Output the (x, y) coordinate of the center of the cell containing the given text.  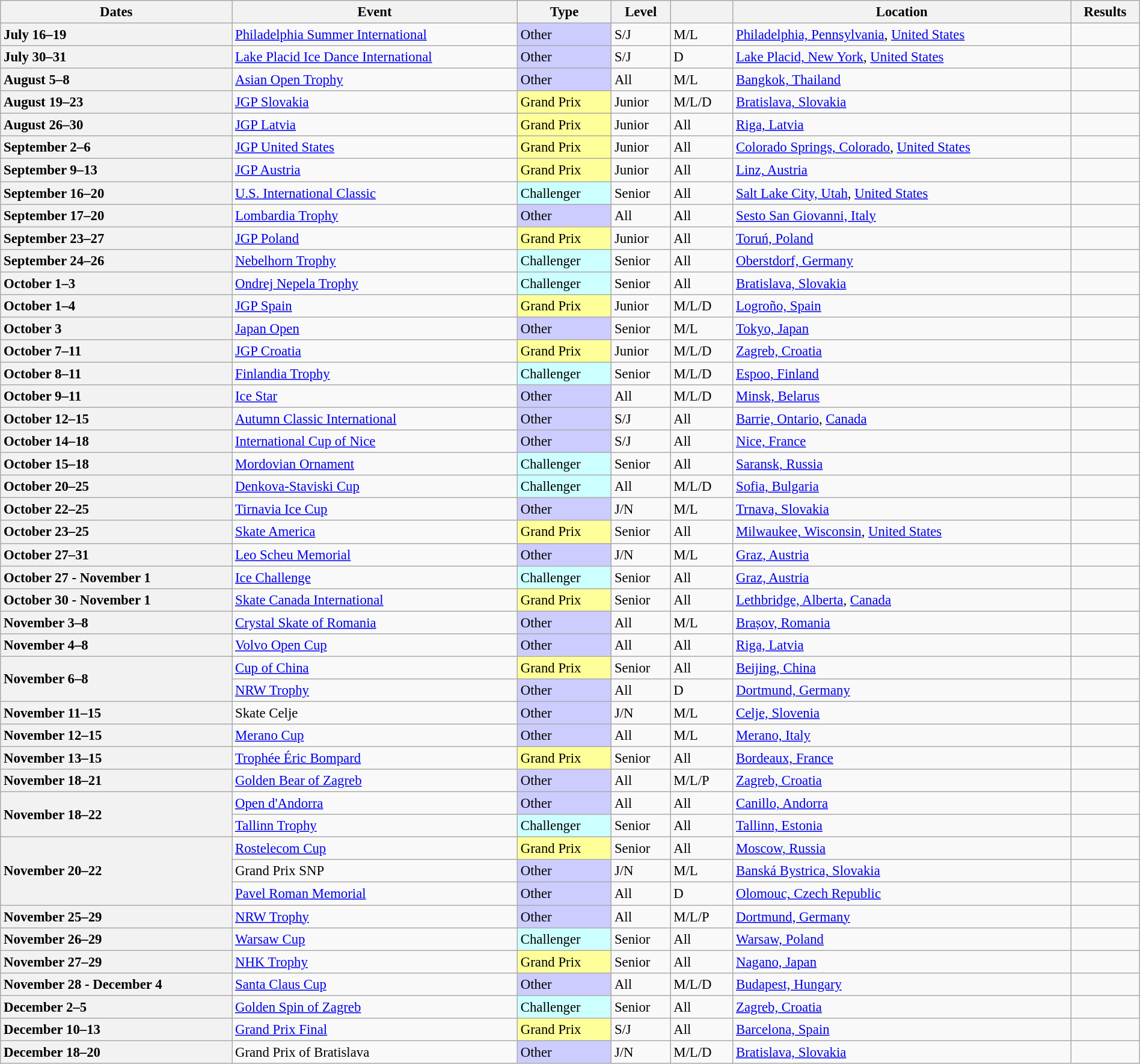
Ondrej Nepela Trophy (375, 283)
November 20–22 (117, 871)
October 9–11 (117, 396)
November 25–29 (117, 917)
Bangkok, Thailand (902, 80)
November 12–15 (117, 736)
Barrie, Ontario, Canada (902, 419)
October 1–3 (117, 283)
November 6–8 (117, 678)
Grand Prix SNP (375, 872)
November 27–29 (117, 962)
JGP Slovakia (375, 102)
U.S. International Classic (375, 193)
Golden Spin of Zagreb (375, 1007)
Sesto San Giovanni, Italy (902, 215)
Bordeaux, France (902, 758)
November 11–15 (117, 713)
Warsaw, Poland (902, 939)
Toruń, Poland (902, 238)
Moscow, Russia (902, 849)
Lake Placid, New York, United States (902, 57)
October 20–25 (117, 487)
JGP Croatia (375, 351)
November 13–15 (117, 758)
Japan Open (375, 328)
Leo Scheu Memorial (375, 555)
Volvo Open Cup (375, 645)
July 30–31 (117, 57)
Dates (117, 12)
Barcelona, Spain (902, 1030)
October 7–11 (117, 351)
Nebelhorn Trophy (375, 260)
October 30 - November 1 (117, 600)
Autumn Classic International (375, 419)
Merano, Italy (902, 736)
Trnava, Slovakia (902, 509)
Colorado Springs, Colorado, United States (902, 147)
Philadelphia, Pennsylvania, United States (902, 35)
JGP Austria (375, 170)
International Cup of Nice (375, 441)
Crystal Skate of Romania (375, 623)
JGP United States (375, 147)
Lethbridge, Alberta, Canada (902, 600)
Sofia, Bulgaria (902, 487)
Celje, Slovenia (902, 713)
Warsaw Cup (375, 939)
JGP Latvia (375, 125)
Canillo, Andorra (902, 804)
Tokyo, Japan (902, 328)
November 3–8 (117, 623)
Philadelphia Summer International (375, 35)
September 9–13 (117, 170)
October 15–18 (117, 464)
Logroño, Spain (902, 306)
Minsk, Belarus (902, 396)
Saransk, Russia (902, 464)
October 27 - November 1 (117, 577)
November 4–8 (117, 645)
November 18–22 (117, 814)
October 22–25 (117, 509)
Location (902, 12)
Brașov, Romania (902, 623)
October 8–11 (117, 374)
Open d'Andorra (375, 804)
Merano Cup (375, 736)
September 23–27 (117, 238)
Results (1105, 12)
Olomouc, Czech Republic (902, 894)
November 28 - December 4 (117, 984)
Budapest, Hungary (902, 984)
Tallinn Trophy (375, 826)
Ice Challenge (375, 577)
October 27–31 (117, 555)
September 16–20 (117, 193)
Milwaukee, Wisconsin, United States (902, 532)
Grand Prix of Bratislava (375, 1052)
Linz, Austria (902, 170)
Asian Open Trophy (375, 80)
Skate Canada International (375, 600)
Denkova-Staviski Cup (375, 487)
November 18–21 (117, 781)
August 19–23 (117, 102)
Grand Prix Final (375, 1030)
JGP Poland (375, 238)
August 5–8 (117, 80)
Nagano, Japan (902, 962)
October 3 (117, 328)
Level (641, 12)
Type (564, 12)
September 2–6 (117, 147)
December 2–5 (117, 1007)
Salt Lake City, Utah, United States (902, 193)
October 1–4 (117, 306)
Tirnavia Ice Cup (375, 509)
August 26–30 (117, 125)
JGP Spain (375, 306)
Golden Bear of Zagreb (375, 781)
September 17–20 (117, 215)
Beijing, China (902, 668)
Finlandia Trophy (375, 374)
Banská Bystrica, Slovakia (902, 872)
Tallinn, Estonia (902, 826)
December 18–20 (117, 1052)
Event (375, 12)
Santa Claus Cup (375, 984)
Espoo, Finland (902, 374)
October 23–25 (117, 532)
October 14–18 (117, 441)
Pavel Roman Memorial (375, 894)
November 26–29 (117, 939)
Lake Placid Ice Dance International (375, 57)
December 10–13 (117, 1030)
Trophée Éric Bompard (375, 758)
Oberstdorf, Germany (902, 260)
July 16–19 (117, 35)
Rostelecom Cup (375, 849)
Mordovian Ornament (375, 464)
Lombardia Trophy (375, 215)
Nice, France (902, 441)
Skate America (375, 532)
NHK Trophy (375, 962)
Skate Celje (375, 713)
October 12–15 (117, 419)
Cup of China (375, 668)
Ice Star (375, 396)
September 24–26 (117, 260)
